Provide the (x, y) coordinate of the cell's center where the given text is located.  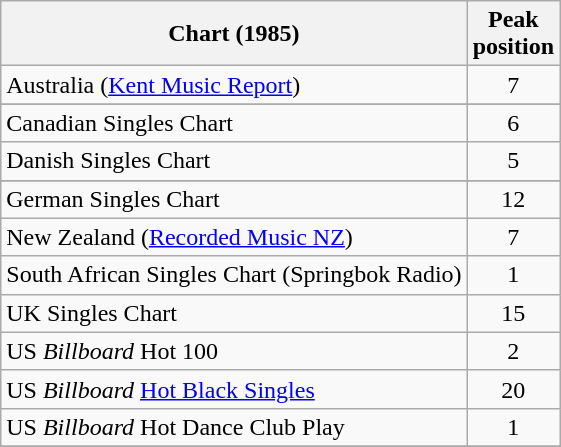
20 (513, 389)
Chart (1985) (234, 34)
15 (513, 313)
South African Singles Chart (Springbok Radio) (234, 275)
2 (513, 351)
Canadian Singles Chart (234, 123)
Danish Singles Chart (234, 161)
6 (513, 123)
UK Singles Chart (234, 313)
US Billboard Hot Dance Club Play (234, 427)
US Billboard Hot Black Singles (234, 389)
US Billboard Hot 100 (234, 351)
New Zealand (Recorded Music NZ) (234, 237)
Peakposition (513, 34)
12 (513, 199)
German Singles Chart (234, 199)
Australia (Kent Music Report) (234, 85)
5 (513, 161)
